Search for the cell housing the specified text and yield its (X, Y) center coordinate. 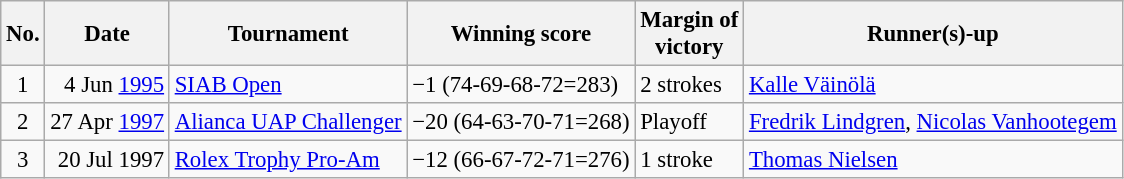
2 strokes (690, 85)
Rolex Trophy Pro-Am (288, 160)
Kalle Väinölä (933, 85)
Margin ofvictory (690, 34)
2 (23, 122)
3 (23, 160)
Runner(s)-up (933, 34)
1 (23, 85)
−12 (66-67-72-71=276) (521, 160)
Fredrik Lindgren, Nicolas Vanhootegem (933, 122)
−1 (74-69-68-72=283) (521, 85)
Alianca UAP Challenger (288, 122)
1 stroke (690, 160)
4 Jun 1995 (107, 85)
Winning score (521, 34)
Thomas Nielsen (933, 160)
Playoff (690, 122)
No. (23, 34)
Date (107, 34)
SIAB Open (288, 85)
20 Jul 1997 (107, 160)
Tournament (288, 34)
27 Apr 1997 (107, 122)
−20 (64-63-70-71=268) (521, 122)
